Scan for the cell matching the given text and deliver its [X, Y] coordinate at center. 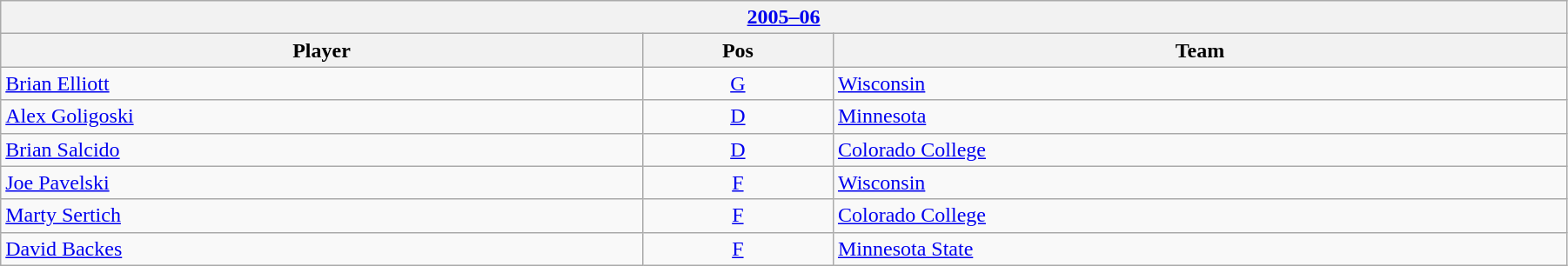
Brian Elliott [322, 83]
David Backes [322, 249]
Player [322, 50]
Minnesota [1199, 116]
Marty Sertich [322, 216]
Joe Pavelski [322, 183]
Brian Salcido [322, 150]
Alex Goligoski [322, 116]
Team [1199, 50]
2005–06 [784, 17]
Pos [738, 50]
Minnesota State [1199, 249]
G [738, 83]
